Return the [X, Y] coordinate for the center point of the cell that contains the specified text.  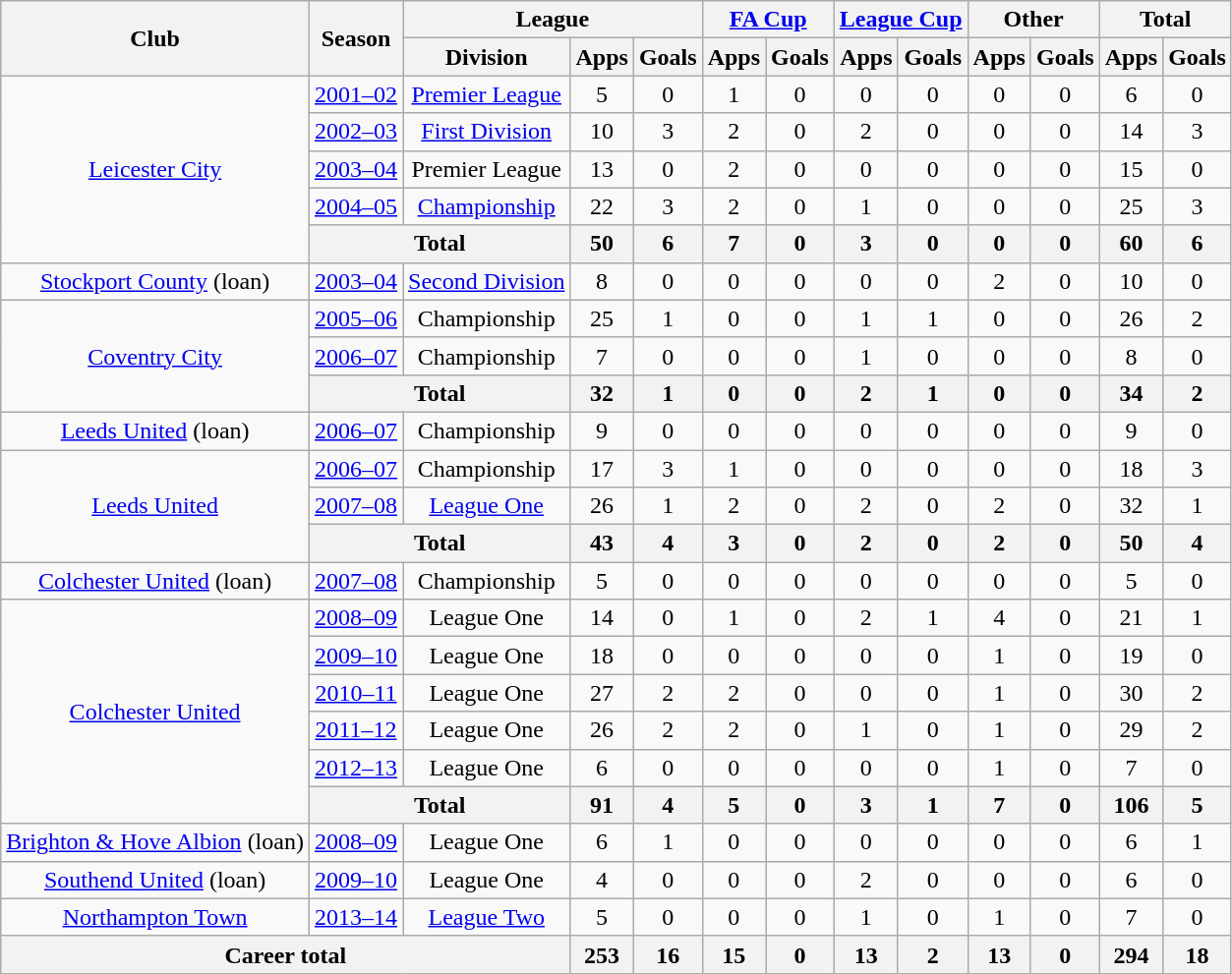
First Division [487, 132]
Career total [285, 954]
2005–06 [356, 318]
Colchester United [155, 712]
106 [1131, 805]
17 [602, 469]
30 [1131, 693]
2010–11 [356, 693]
Leeds United [155, 506]
60 [1131, 244]
Leicester City [155, 169]
Club [155, 38]
Coventry City [155, 356]
Southend United (loan) [155, 880]
2012–13 [356, 768]
Second Division [487, 281]
253 [602, 954]
2001–02 [356, 94]
2013–14 [356, 917]
Brighton & Hove Albion (loan) [155, 842]
2004–05 [356, 206]
2011–12 [356, 730]
22 [602, 206]
Colchester United (loan) [155, 581]
43 [602, 544]
League Cup [901, 20]
34 [1131, 393]
2002–03 [356, 132]
Division [487, 57]
294 [1131, 954]
Northampton Town [155, 917]
FA Cup [768, 20]
League Two [487, 917]
29 [1131, 730]
League [553, 20]
27 [602, 693]
19 [1131, 656]
Season [356, 38]
16 [668, 954]
91 [602, 805]
Stockport County (loan) [155, 281]
21 [1131, 618]
Other [1033, 20]
Leeds United (loan) [155, 430]
